Extract the (x, y) coordinate from the center of the cell holding the provided text.  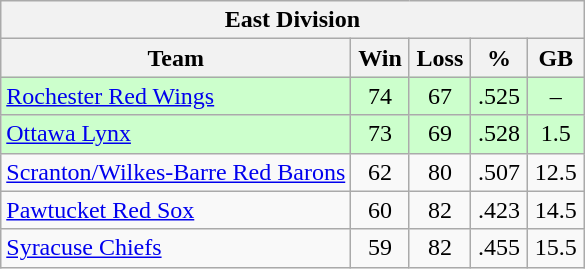
69 (440, 134)
60 (380, 210)
Loss (440, 58)
12.5 (556, 172)
Win (380, 58)
– (556, 96)
14.5 (556, 210)
62 (380, 172)
Rochester Red Wings (176, 96)
59 (380, 248)
80 (440, 172)
73 (380, 134)
1.5 (556, 134)
East Division (292, 20)
67 (440, 96)
Ottawa Lynx (176, 134)
Team (176, 58)
% (500, 58)
Pawtucket Red Sox (176, 210)
.423 (500, 210)
15.5 (556, 248)
74 (380, 96)
GB (556, 58)
.455 (500, 248)
.528 (500, 134)
Scranton/Wilkes-Barre Red Barons (176, 172)
.507 (500, 172)
Syracuse Chiefs (176, 248)
.525 (500, 96)
